Output the [x, y] coordinate of the center of the cell containing the given text.  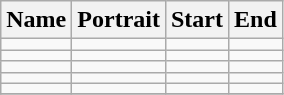
Start [196, 20]
Portrait [119, 20]
End [256, 20]
Name [36, 20]
